Find where the given text appears and provide that cell's center as [x, y] coordinate. 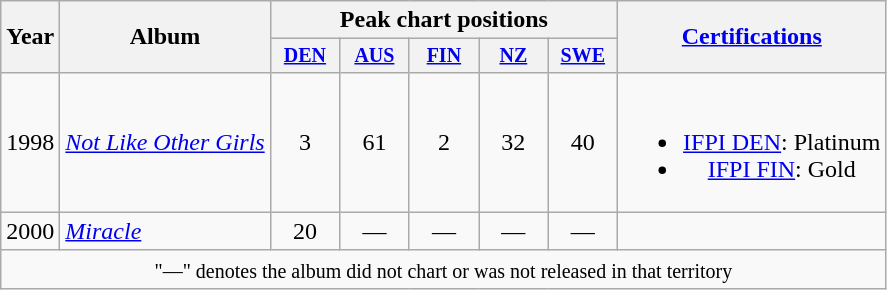
Miracle [165, 231]
32 [514, 142]
Album [165, 37]
FIN [444, 56]
40 [582, 142]
20 [304, 231]
DEN [304, 56]
SWE [582, 56]
Peak chart positions [444, 20]
NZ [514, 56]
1998 [30, 142]
IFPI DEN: PlatinumIFPI FIN: Gold [752, 142]
3 [304, 142]
2 [444, 142]
"—" denotes the album did not chart or was not released in that territory [444, 269]
Not Like Other Girls [165, 142]
61 [374, 142]
AUS [374, 56]
Certifications [752, 37]
Year [30, 37]
2000 [30, 231]
